Extract the (X, Y) coordinate from the center of the cell holding the provided text.  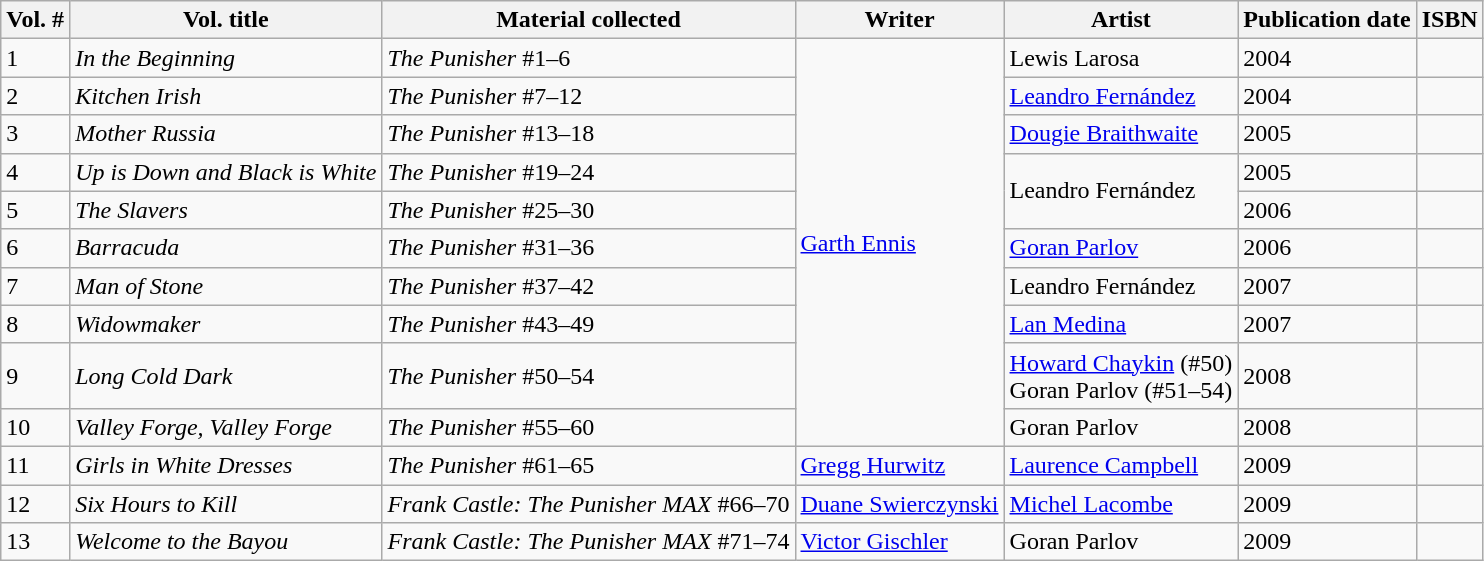
The Punisher #7–12 (588, 96)
Vol. title (226, 20)
Material collected (588, 20)
3 (36, 134)
9 (36, 376)
Gregg Hurwitz (900, 465)
The Punisher #1–6 (588, 58)
Laurence Campbell (1121, 465)
Up is Down and Black is White (226, 172)
Valley Forge, Valley Forge (226, 427)
5 (36, 210)
The Punisher #19–24 (588, 172)
7 (36, 286)
1 (36, 58)
Writer (900, 20)
4 (36, 172)
Widowmaker (226, 324)
Frank Castle: The Punisher MAX #71–74 (588, 542)
Dougie Braithwaite (1121, 134)
Kitchen Irish (226, 96)
Duane Swierczynski (900, 503)
The Slavers (226, 210)
Artist (1121, 20)
10 (36, 427)
12 (36, 503)
2 (36, 96)
The Punisher #43–49 (588, 324)
ISBN (1450, 20)
8 (36, 324)
Welcome to the Bayou (226, 542)
13 (36, 542)
The Punisher #31–36 (588, 248)
Victor Gischler (900, 542)
Frank Castle: The Punisher MAX #66–70 (588, 503)
Girls in White Dresses (226, 465)
The Punisher #55–60 (588, 427)
11 (36, 465)
Garth Ennis (900, 243)
6 (36, 248)
The Punisher #50–54 (588, 376)
In the Beginning (226, 58)
Lewis Larosa (1121, 58)
Long Cold Dark (226, 376)
Michel Lacombe (1121, 503)
Man of Stone (226, 286)
The Punisher #25–30 (588, 210)
Publication date (1327, 20)
The Punisher #61–65 (588, 465)
Howard Chaykin (#50)Goran Parlov (#51–54) (1121, 376)
The Punisher #13–18 (588, 134)
Vol. # (36, 20)
Lan Medina (1121, 324)
Six Hours to Kill (226, 503)
Mother Russia (226, 134)
The Punisher #37–42 (588, 286)
Barracuda (226, 248)
